Provide the [X, Y] coordinate of the cell's center where the given text is located.  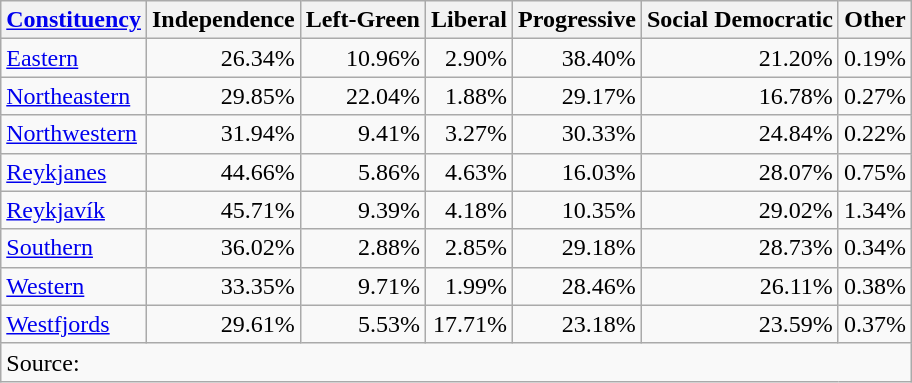
23.18% [578, 324]
1.34% [874, 210]
5.53% [362, 324]
Progressive [578, 20]
45.71% [223, 210]
0.27% [874, 96]
Reykjavík [74, 210]
0.38% [874, 286]
29.18% [578, 248]
17.71% [468, 324]
Western [74, 286]
2.88% [362, 248]
0.37% [874, 324]
10.96% [362, 58]
4.63% [468, 172]
23.59% [740, 324]
Northwestern [74, 134]
2.90% [468, 58]
Source: [456, 362]
Independence [223, 20]
0.19% [874, 58]
33.35% [223, 286]
16.03% [578, 172]
1.99% [468, 286]
9.71% [362, 286]
28.73% [740, 248]
9.39% [362, 210]
0.34% [874, 248]
16.78% [740, 96]
44.66% [223, 172]
1.88% [468, 96]
Northeastern [74, 96]
Reykjanes [74, 172]
Liberal [468, 20]
29.02% [740, 210]
29.85% [223, 96]
9.41% [362, 134]
Other [874, 20]
26.34% [223, 58]
24.84% [740, 134]
Social Democratic [740, 20]
26.11% [740, 286]
Westfjords [74, 324]
Constituency [74, 20]
28.07% [740, 172]
0.22% [874, 134]
22.04% [362, 96]
38.40% [578, 58]
29.17% [578, 96]
0.75% [874, 172]
36.02% [223, 248]
10.35% [578, 210]
Left-Green [362, 20]
2.85% [468, 248]
Southern [74, 248]
28.46% [578, 286]
3.27% [468, 134]
Eastern [74, 58]
4.18% [468, 210]
21.20% [740, 58]
5.86% [362, 172]
29.61% [223, 324]
30.33% [578, 134]
31.94% [223, 134]
